Return (x, y) of the center of cell containing provided text 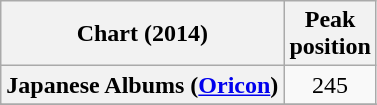
245 (330, 85)
Japanese Albums (Oricon) (142, 85)
Chart (2014) (142, 34)
Peakposition (330, 34)
